Capture the cell that displays the provided text and extract its [x, y] central coordinate. 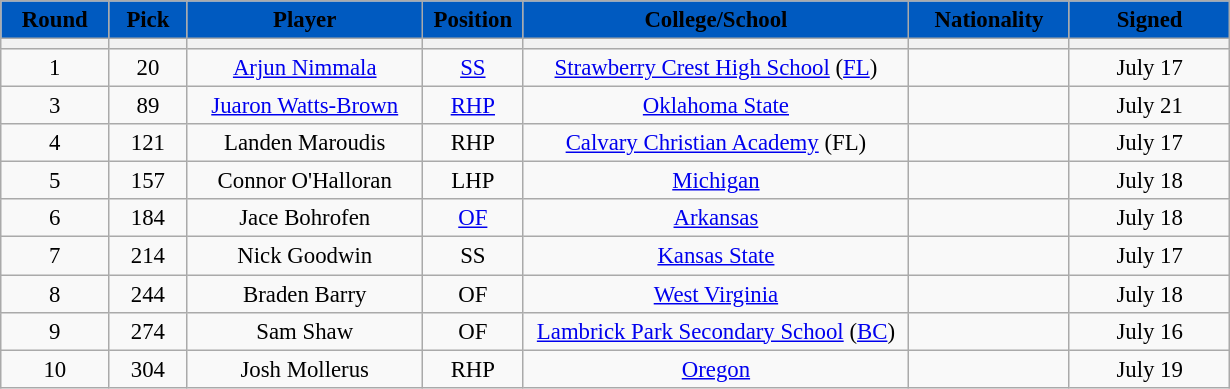
244 [148, 294]
Oklahoma State [716, 106]
9 [55, 331]
July 16 [1150, 331]
Nationality [990, 20]
Oregon [716, 369]
10 [55, 369]
Position [474, 20]
Kansas State [716, 256]
184 [148, 219]
West Virginia [716, 294]
89 [148, 106]
20 [148, 68]
Juaron Watts-Brown [305, 106]
Calvary Christian Academy (FL) [716, 143]
Michigan [716, 181]
LHP [474, 181]
1 [55, 68]
Signed [1150, 20]
8 [55, 294]
Braden Barry [305, 294]
Lambrick Park Secondary School (BC) [716, 331]
157 [148, 181]
121 [148, 143]
6 [55, 219]
Sam Shaw [305, 331]
July 19 [1150, 369]
Round [55, 20]
214 [148, 256]
College/School [716, 20]
Landen Maroudis [305, 143]
Arkansas [716, 219]
Strawberry Crest High School (FL) [716, 68]
Pick [148, 20]
4 [55, 143]
274 [148, 331]
Arjun Nimmala [305, 68]
July 21 [1150, 106]
304 [148, 369]
7 [55, 256]
Josh Mollerus [305, 369]
Nick Goodwin [305, 256]
Connor O'Halloran [305, 181]
Jace Bohrofen [305, 219]
5 [55, 181]
Player [305, 20]
3 [55, 106]
